Locate the cell with the specified text and output its [X, Y] center coordinate. 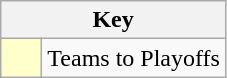
Key [114, 20]
Teams to Playoffs [134, 58]
